Detect which cell encompasses the target text, then output its (x, y) center coordinate. 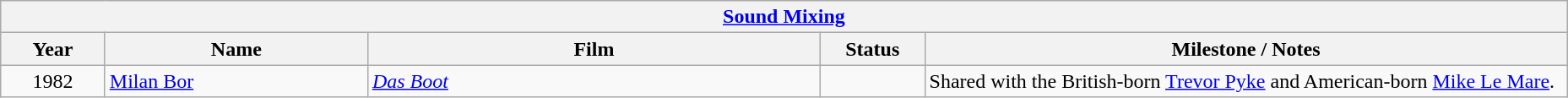
Milestone / Notes (1246, 49)
Sound Mixing (784, 17)
Das Boot (594, 81)
Name (236, 49)
Film (594, 49)
Year (53, 49)
1982 (53, 81)
Shared with the British-born Trevor Pyke and American-born Mike Le Mare. (1246, 81)
Status (872, 49)
Milan Bor (236, 81)
